Detect which cell encompasses the target text, then output its (X, Y) center coordinate. 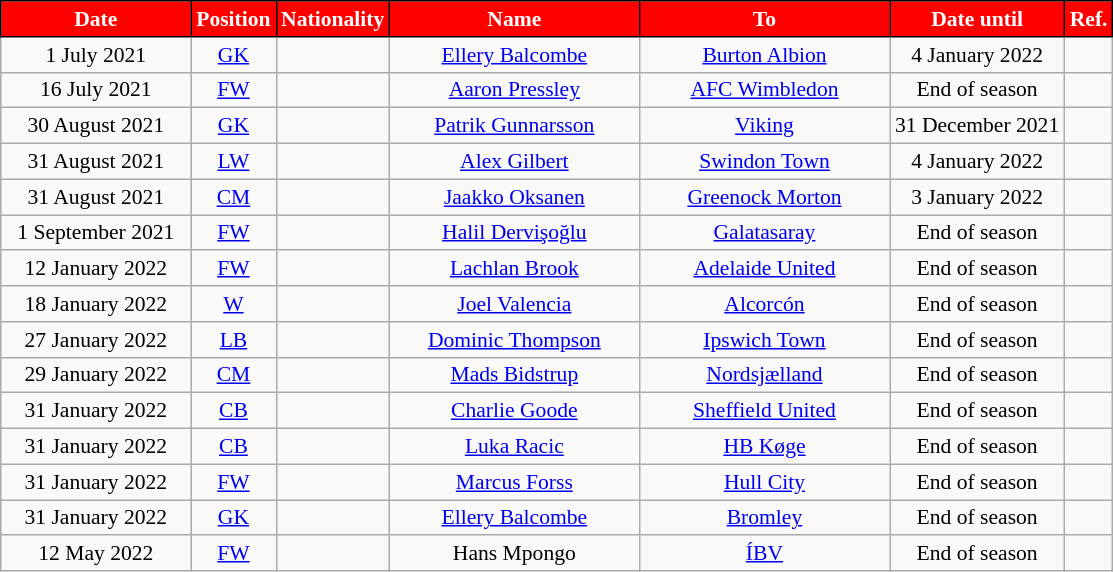
Name (514, 19)
LB (234, 340)
Mads Bidstrup (514, 375)
Luka Racic (514, 447)
3 January 2022 (978, 197)
Marcus Forss (514, 482)
Greenock Morton (764, 197)
Burton Albion (764, 55)
Nordsjælland (764, 375)
Sheffield United (764, 411)
Hull City (764, 482)
12 May 2022 (96, 554)
Position (234, 19)
W (234, 304)
Alex Gilbert (514, 162)
HB Køge (764, 447)
Charlie Goode (514, 411)
Ref. (1089, 19)
Lachlan Brook (514, 269)
Galatasaray (764, 233)
12 January 2022 (96, 269)
Alcorcón (764, 304)
To (764, 19)
1 July 2021 (96, 55)
31 December 2021 (978, 126)
Date (96, 19)
Swindon Town (764, 162)
Jaakko Oksanen (514, 197)
Aaron Pressley (514, 90)
AFC Wimbledon (764, 90)
29 January 2022 (96, 375)
Nationality (332, 19)
16 July 2021 (96, 90)
18 January 2022 (96, 304)
Hans Mpongo (514, 554)
Halil Dervişoğlu (514, 233)
Patrik Gunnarsson (514, 126)
Viking (764, 126)
30 August 2021 (96, 126)
LW (234, 162)
ÍBV (764, 554)
27 January 2022 (96, 340)
1 September 2021 (96, 233)
Adelaide United (764, 269)
Bromley (764, 518)
Date until (978, 19)
Joel Valencia (514, 304)
Dominic Thompson (514, 340)
Ipswich Town (764, 340)
